Return [x, y] of the center of cell containing provided text 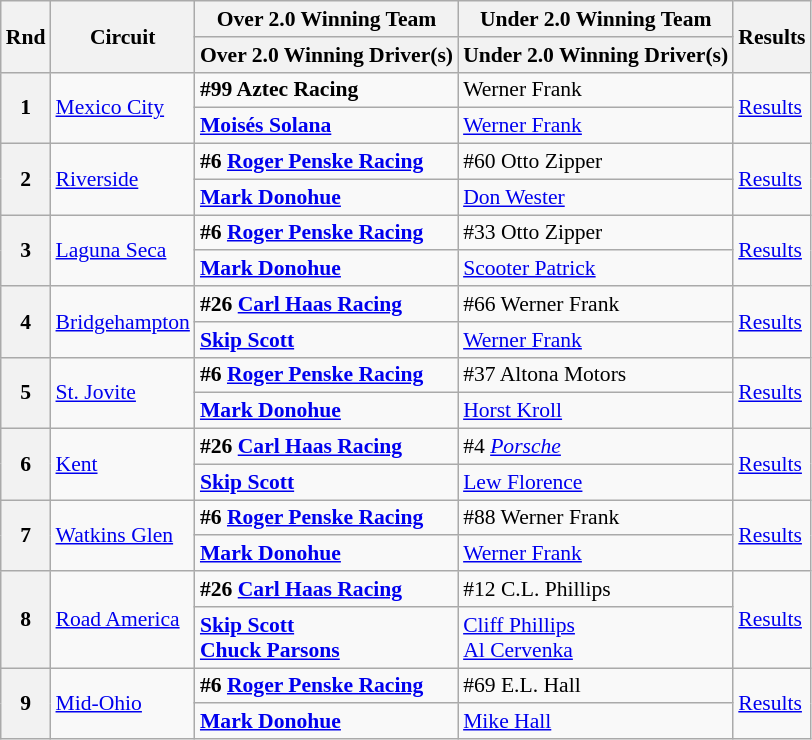
St. Jovite [122, 392]
#37 Altona Motors [596, 375]
Mike Hall [596, 722]
#4 Porsche [596, 447]
Road America [122, 620]
#12 C.L. Phillips [596, 589]
Rnd [26, 36]
Mexico City [122, 108]
#66 Werner Frank [596, 304]
Don Wester [596, 197]
5 [26, 392]
#69 E.L. Hall [596, 686]
#88 Werner Frank [596, 518]
9 [26, 704]
Skip Scott Chuck Parsons [326, 638]
8 [26, 620]
6 [26, 464]
Over 2.0 Winning Team [326, 19]
Scooter Patrick [596, 269]
Under 2.0 Winning Driver(s) [596, 55]
Moisés Solana [326, 126]
Lew Florence [596, 482]
Kent [122, 464]
Circuit [122, 36]
Mid-Ohio [122, 704]
Cliff Phillips Al Cervenka [596, 638]
Bridgehampton [122, 322]
3 [26, 250]
7 [26, 536]
Riverside [122, 180]
#60 Otto Zipper [596, 162]
2 [26, 180]
Under 2.0 Winning Team [596, 19]
Horst Kroll [596, 411]
#99 Aztec Racing [326, 90]
4 [26, 322]
Over 2.0 Winning Driver(s) [326, 55]
1 [26, 108]
Laguna Seca [122, 250]
Watkins Glen [122, 536]
#33 Otto Zipper [596, 233]
